Extract the [X, Y] coordinate from the center of the cell holding the provided text.  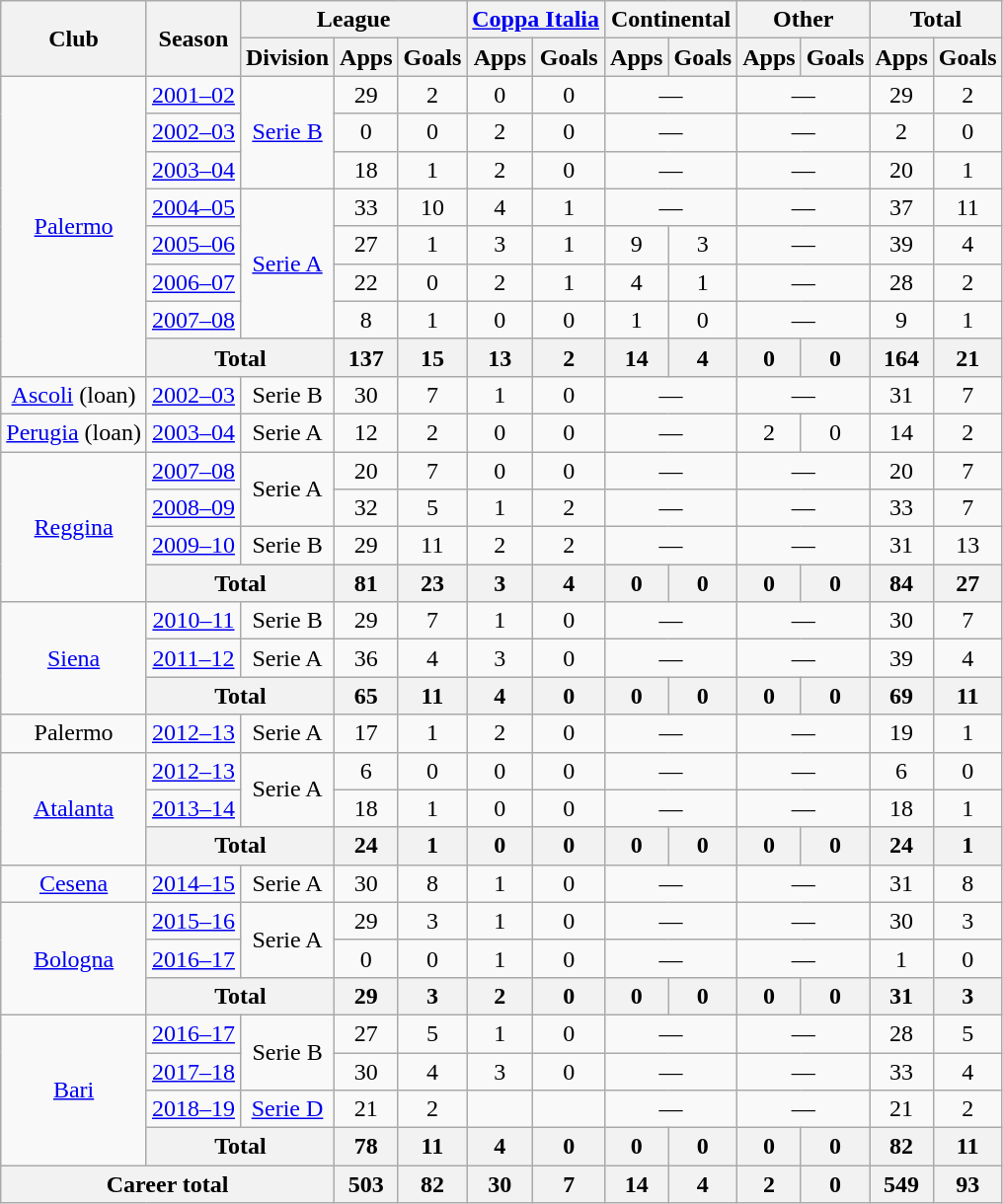
164 [901, 357]
Bologna [74, 958]
81 [366, 583]
Career total [168, 1184]
2006–07 [193, 282]
15 [432, 357]
84 [901, 583]
Division [286, 57]
Siena [74, 658]
2011–12 [193, 658]
2013–14 [193, 808]
17 [366, 733]
Perugia (loan) [74, 432]
37 [901, 207]
2017–18 [193, 1071]
93 [967, 1184]
Coppa Italia [536, 20]
Continental [671, 20]
32 [366, 508]
22 [366, 282]
Serie D [286, 1109]
12 [366, 432]
10 [432, 207]
Other [804, 20]
Reggina [74, 527]
549 [901, 1184]
69 [901, 696]
2005–06 [193, 245]
Cesena [74, 883]
League [353, 20]
Ascoli (loan) [74, 395]
503 [366, 1184]
2008–09 [193, 508]
2004–05 [193, 207]
Atalanta [74, 808]
36 [366, 658]
Season [193, 38]
78 [366, 1147]
19 [901, 733]
2018–19 [193, 1109]
65 [366, 696]
137 [366, 357]
2014–15 [193, 883]
Club [74, 38]
2009–10 [193, 546]
Bari [74, 1090]
23 [432, 583]
2010–11 [193, 621]
2001–02 [193, 95]
2015–16 [193, 921]
